Identify which cell holds the provided text, then report its [X, Y] central coordinate. 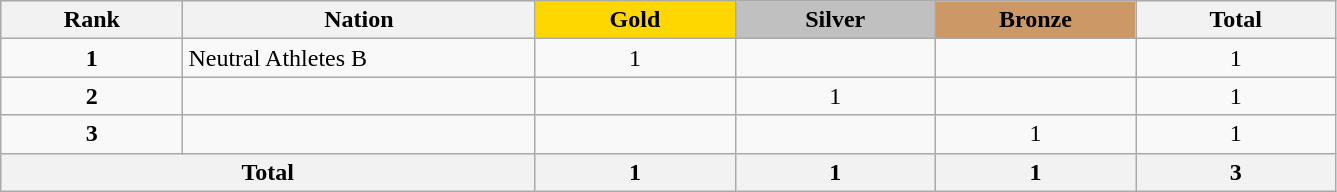
Rank [92, 20]
Neutral Athletes B [359, 58]
Silver [835, 20]
2 [92, 96]
Bronze [1035, 20]
Gold [635, 20]
Nation [359, 20]
